Scan for the cell matching the given text and deliver its [X, Y] coordinate at center. 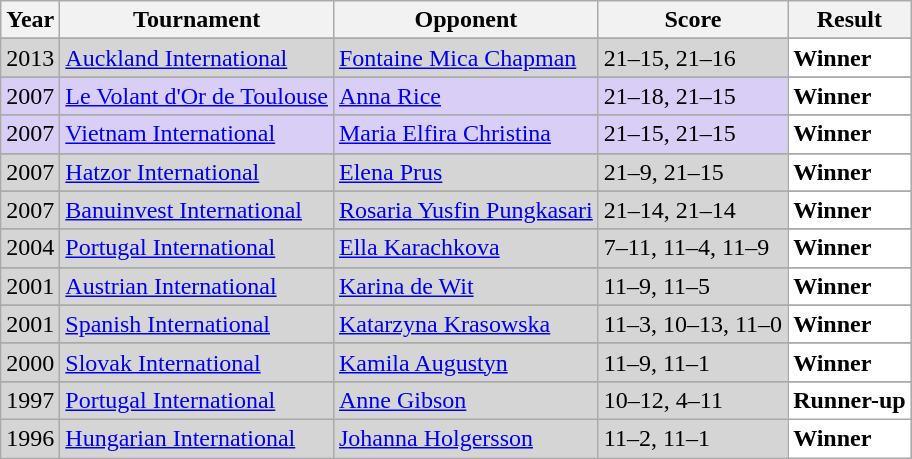
Tournament [197, 20]
Johanna Holgersson [466, 438]
1996 [30, 438]
Austrian International [197, 286]
11–9, 11–5 [692, 286]
10–12, 4–11 [692, 400]
Hungarian International [197, 438]
Hatzor International [197, 172]
Anna Rice [466, 96]
Score [692, 20]
21–15, 21–16 [692, 58]
2000 [30, 362]
Slovak International [197, 362]
21–15, 21–15 [692, 134]
21–9, 21–15 [692, 172]
21–14, 21–14 [692, 210]
Result [850, 20]
Anne Gibson [466, 400]
11–2, 11–1 [692, 438]
11–9, 11–1 [692, 362]
Elena Prus [466, 172]
Spanish International [197, 324]
Karina de Wit [466, 286]
2004 [30, 248]
Runner-up [850, 400]
11–3, 10–13, 11–0 [692, 324]
Kamila Augustyn [466, 362]
Auckland International [197, 58]
Fontaine Mica Chapman [466, 58]
2013 [30, 58]
Le Volant d'Or de Toulouse [197, 96]
Katarzyna Krasowska [466, 324]
Maria Elfira Christina [466, 134]
1997 [30, 400]
Vietnam International [197, 134]
21–18, 21–15 [692, 96]
7–11, 11–4, 11–9 [692, 248]
Banuinvest International [197, 210]
Opponent [466, 20]
Rosaria Yusfin Pungkasari [466, 210]
Ella Karachkova [466, 248]
Year [30, 20]
